Provide the (x, y) coordinate of the cell's center where the given text is located.  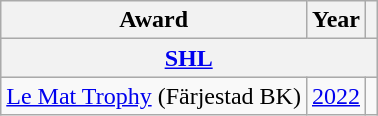
Year (336, 20)
SHL (189, 58)
2022 (336, 96)
Le Mat Trophy (Färjestad BK) (154, 96)
Award (154, 20)
